Scan for the cell matching the given text and deliver its (x, y) coordinate at center. 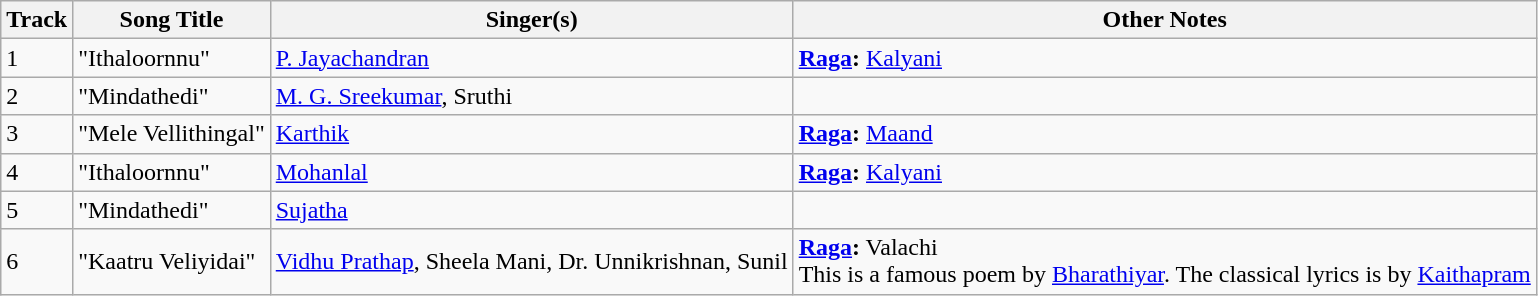
M. G. Sreekumar, Sruthi (532, 96)
"Mele Vellithingal" (172, 134)
Vidhu Prathap, Sheela Mani, Dr. Unnikrishnan, Sunil (532, 262)
2 (37, 96)
6 (37, 262)
1 (37, 58)
Track (37, 20)
Singer(s) (532, 20)
4 (37, 172)
P. Jayachandran (532, 58)
Raga: ValachiThis is a famous poem by Bharathiyar. The classical lyrics is by Kaithapram (1164, 262)
3 (37, 134)
"Kaatru Veliyidai" (172, 262)
5 (37, 210)
Other Notes (1164, 20)
Mohanlal (532, 172)
Song Title (172, 20)
Karthik (532, 134)
Raga: Maand (1164, 134)
Sujatha (532, 210)
